Provide the [X, Y] coordinate of the cell's center where the given text is located.  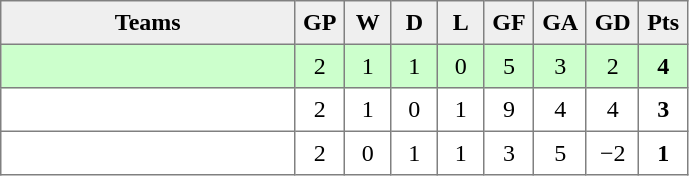
W [368, 23]
Teams [148, 23]
GD [612, 23]
GA [560, 23]
9 [509, 110]
D [414, 23]
−2 [612, 153]
GF [509, 23]
L [461, 23]
Pts [663, 23]
GP [320, 23]
